Pinpoint the cell where the given text exists, returning its [x, y] midpoint coordinate. 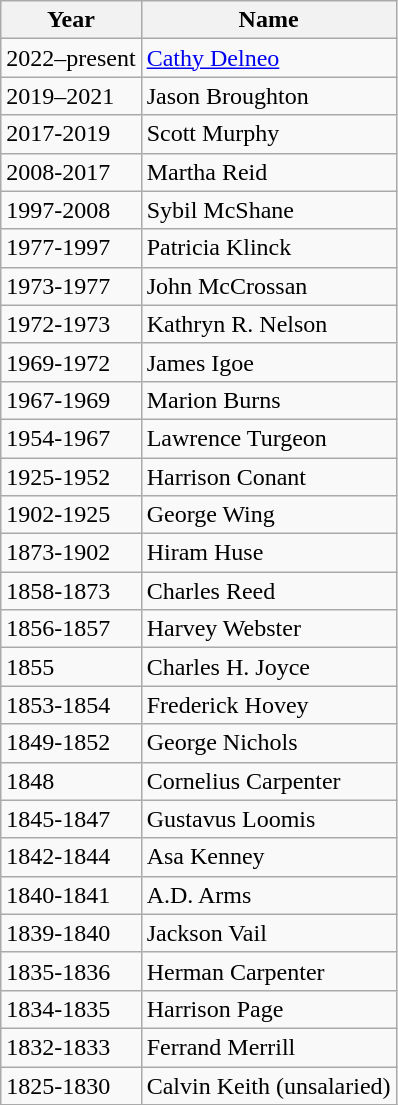
1969-1972 [71, 362]
1848 [71, 781]
Harrison Conant [268, 477]
Scott Murphy [268, 134]
Asa Kenney [268, 857]
2008-2017 [71, 172]
A.D. Arms [268, 895]
1839-1840 [71, 933]
James Igoe [268, 362]
2019–2021 [71, 96]
Gustavus Loomis [268, 819]
Frederick Hovey [268, 705]
1972-1973 [71, 324]
Hiram Huse [268, 553]
George Nichols [268, 743]
1925-1952 [71, 477]
1858-1873 [71, 591]
2017-2019 [71, 134]
1873-1902 [71, 553]
Patricia Klinck [268, 248]
1834-1835 [71, 1009]
Herman Carpenter [268, 971]
1973-1977 [71, 286]
1954-1967 [71, 438]
1997-2008 [71, 210]
Calvin Keith (unsalaried) [268, 1085]
1902-1925 [71, 515]
1835-1836 [71, 971]
Marion Burns [268, 400]
Ferrand Merrill [268, 1047]
1832-1833 [71, 1047]
Martha Reid [268, 172]
1855 [71, 667]
George Wing [268, 515]
Charles H. Joyce [268, 667]
Name [268, 20]
1842-1844 [71, 857]
John McCrossan [268, 286]
1845-1847 [71, 819]
Jackson Vail [268, 933]
1840-1841 [71, 895]
1849-1852 [71, 743]
Harrison Page [268, 1009]
Charles Reed [268, 591]
1856-1857 [71, 629]
Jason Broughton [268, 96]
2022–present [71, 58]
Sybil McShane [268, 210]
Harvey Webster [268, 629]
Year [71, 20]
Cathy Delneo [268, 58]
1825-1830 [71, 1085]
1977-1997 [71, 248]
Kathryn R. Nelson [268, 324]
Cornelius Carpenter [268, 781]
Lawrence Turgeon [268, 438]
1967-1969 [71, 400]
1853-1854 [71, 705]
